Pinpoint the cell where the given text exists, returning its (X, Y) midpoint coordinate. 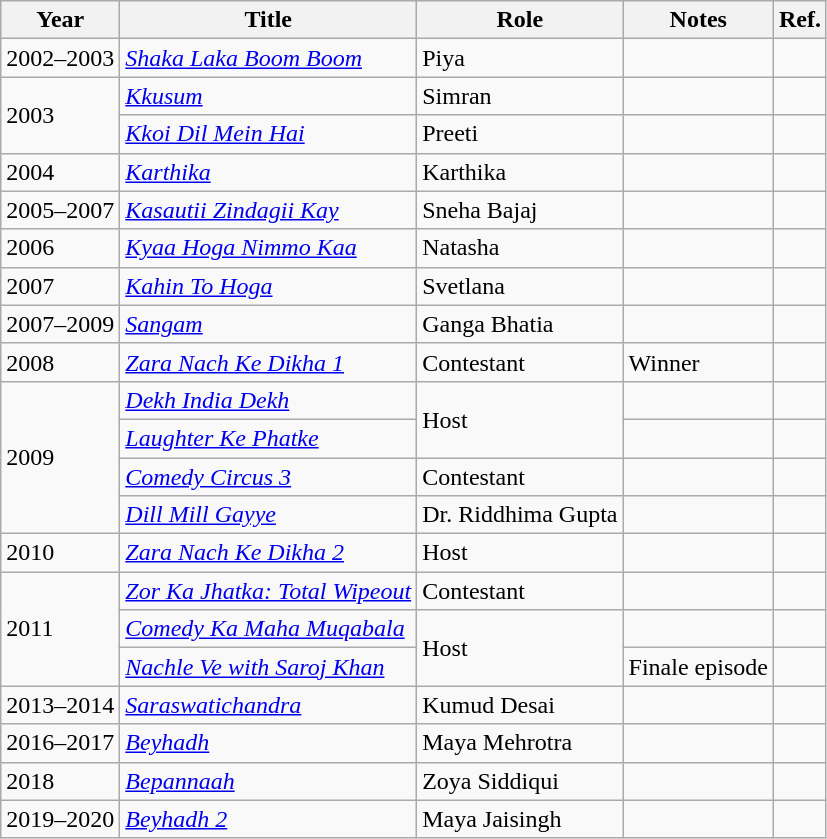
Dekh India Dekh (268, 400)
2010 (60, 553)
Nachle Ve with Saroj Khan (268, 667)
Laughter Ke Phatke (268, 438)
Zoya Siddiqui (520, 781)
Natasha (520, 248)
Ganga Bhatia (520, 324)
2013–2014 (60, 705)
Kahin To Hoga (268, 286)
Kkoi Dil Mein Hai (268, 134)
Piya (520, 58)
2007–2009 (60, 324)
Comedy Circus 3 (268, 477)
Title (268, 20)
2019–2020 (60, 819)
Zara Nach Ke Dikha 2 (268, 553)
Zara Nach Ke Dikha 1 (268, 362)
Kumud Desai (520, 705)
2018 (60, 781)
Ref. (800, 20)
2004 (60, 172)
Preeti (520, 134)
Kkusum (268, 96)
Saraswatichandra (268, 705)
Sneha Bajaj (520, 210)
2011 (60, 629)
2005–2007 (60, 210)
2006 (60, 248)
Bepannaah (268, 781)
2008 (60, 362)
2016–2017 (60, 743)
Shaka Laka Boom Boom (268, 58)
Dr. Riddhima Gupta (520, 515)
Comedy Ka Maha Muqabala (268, 629)
Maya Mehrotra (520, 743)
Zor Ka Jhatka: Total Wipeout (268, 591)
Year (60, 20)
Kyaa Hoga Nimmo Kaa (268, 248)
2009 (60, 457)
Winner (698, 362)
Maya Jaisingh (520, 819)
Svetlana (520, 286)
2002–2003 (60, 58)
Dill Mill Gayye (268, 515)
Notes (698, 20)
Kasautii Zindagii Kay (268, 210)
Sangam (268, 324)
Finale episode (698, 667)
Beyhadh (268, 743)
2003 (60, 115)
Role (520, 20)
2007 (60, 286)
Simran (520, 96)
Beyhadh 2 (268, 819)
